Locate the cell with the specified text and output its [x, y] center coordinate. 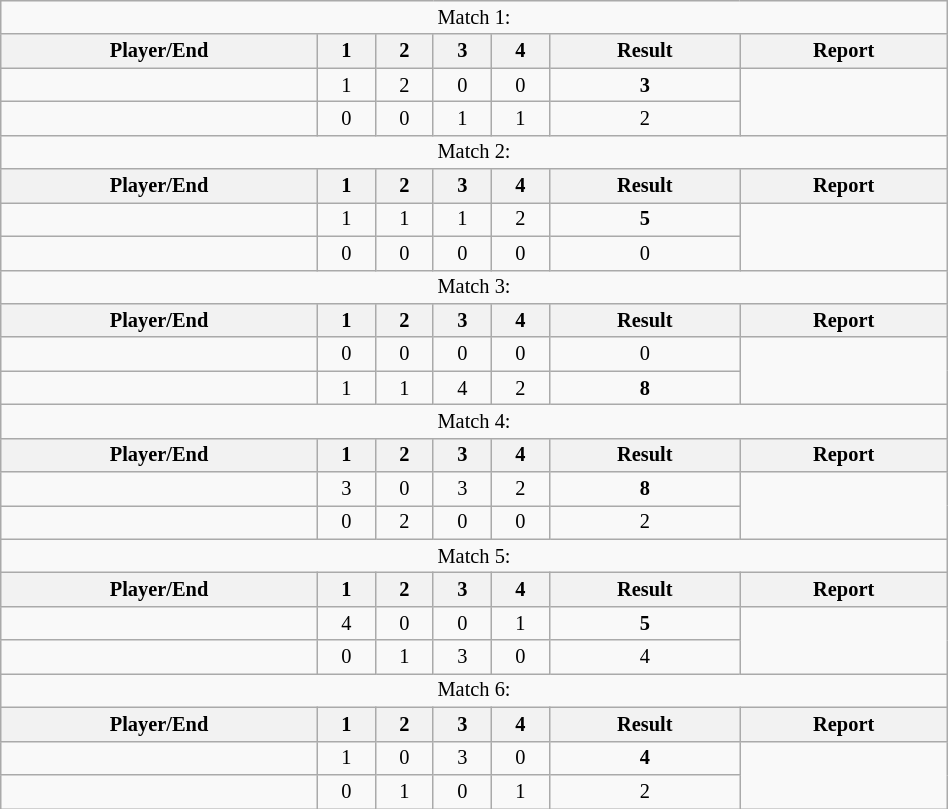
Match 3: [474, 287]
Match 6: [474, 690]
Match 2: [474, 152]
Match 1: [474, 17]
Match 4: [474, 421]
Match 5: [474, 556]
